Pinpoint the cell where the given text exists, returning its [x, y] midpoint coordinate. 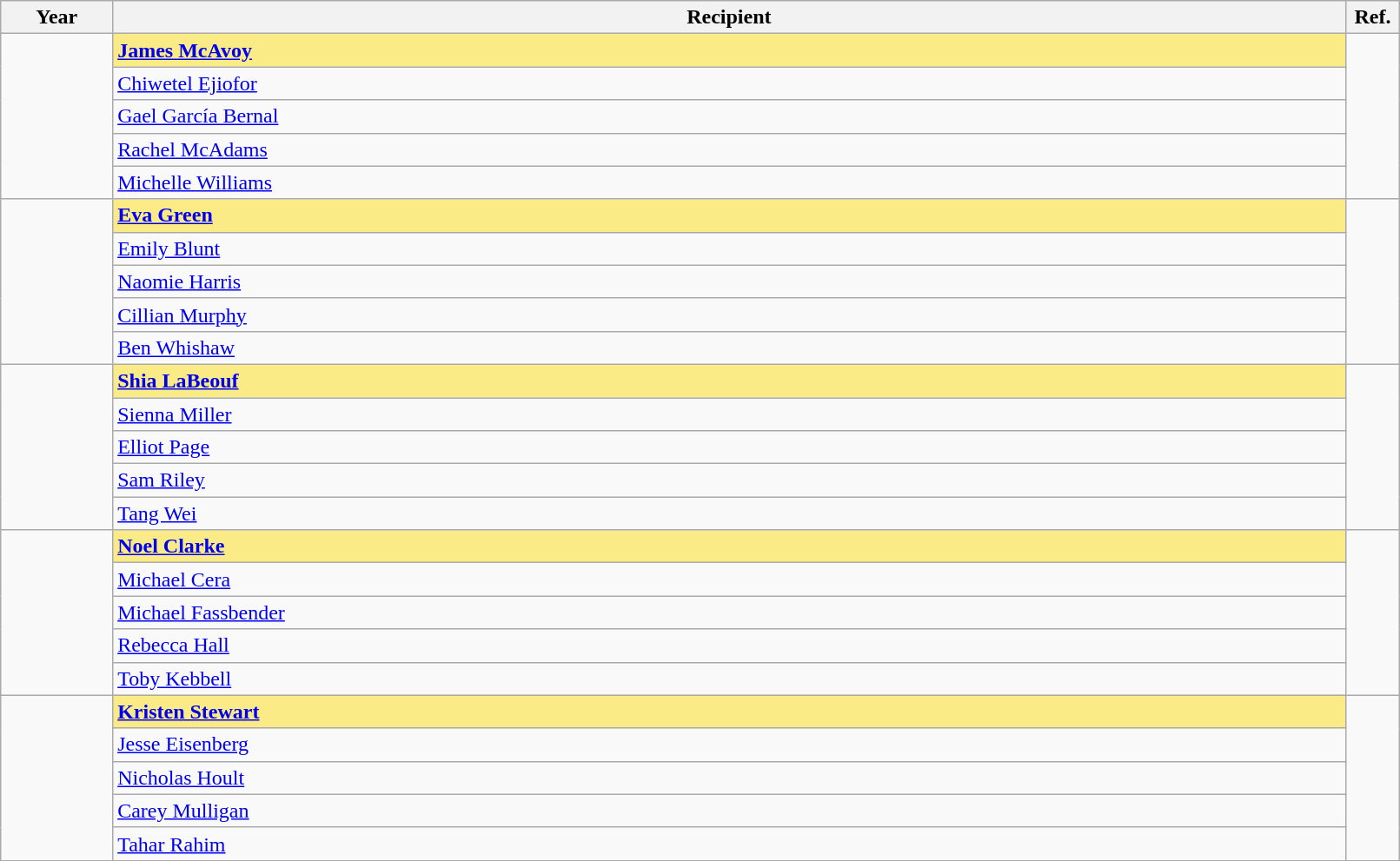
Tahar Rahim [729, 844]
Noel Clarke [729, 546]
Tang Wei [729, 513]
Michael Fassbender [729, 613]
Chiwetel Ejiofor [729, 83]
Naomie Harris [729, 281]
Michael Cera [729, 580]
Eva Green [729, 215]
Recipient [729, 17]
Michelle Williams [729, 182]
Shia LaBeouf [729, 381]
Elliot Page [729, 447]
Emily Blunt [729, 248]
Carey Mulligan [729, 811]
Ref. [1373, 17]
Rebecca Hall [729, 646]
Rachel McAdams [729, 149]
Sam Riley [729, 480]
James McAvoy [729, 50]
Gael García Bernal [729, 116]
Kristen Stewart [729, 712]
Year [57, 17]
Toby Kebbell [729, 679]
Sienna Miller [729, 414]
Ben Whishaw [729, 348]
Cillian Murphy [729, 315]
Jesse Eisenberg [729, 745]
Nicholas Hoult [729, 778]
